From the cell containing the given text, extract its center point as [x, y] coordinate. 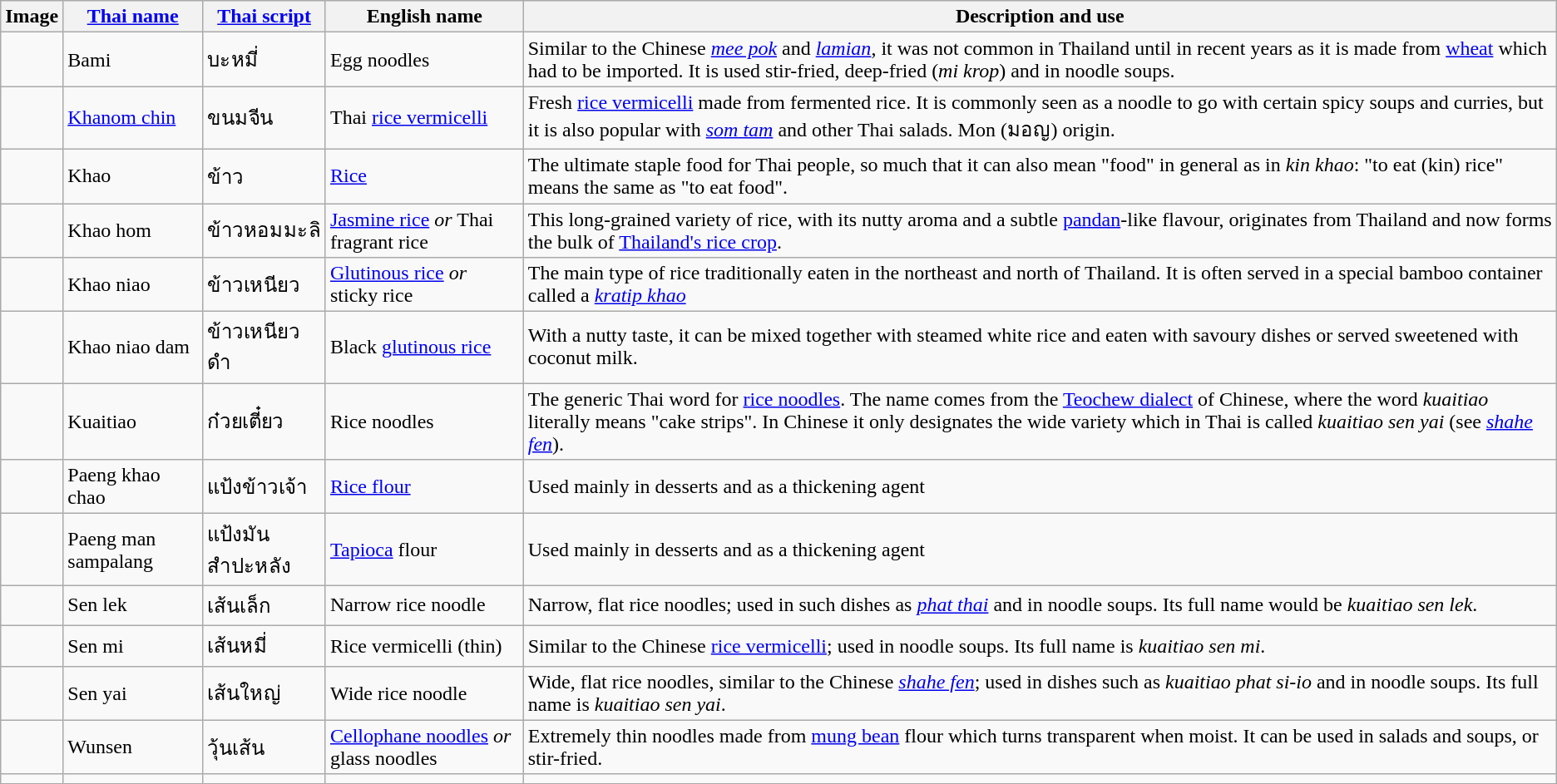
Kuaitiao [133, 422]
Jasmine rice or Thai fragrant rice [424, 229]
Glutinous rice or sticky rice [424, 284]
Narrow, flat rice noodles; used in such dishes as phat thai and in noodle soups. Its full name would be kuaitiao sen lek. [1040, 605]
Khao hom [133, 229]
วุ้นเส้น [264, 747]
Black glutinous rice [424, 348]
Tapioca flour [424, 550]
Cellophane noodles or glass noodles [424, 747]
ข้าว [264, 176]
ก๋วยเตี๋ยว [264, 422]
แป้งมันสำปะหลัง [264, 550]
Description and use [1040, 17]
Wide rice noodle [424, 693]
Khanom chin [133, 118]
เส้นหมี่ [264, 645]
Sen lek [133, 605]
Khao [133, 176]
เส้นเล็ก [264, 605]
Thai rice vermicelli [424, 118]
ข้าวเหนียว [264, 284]
Rice vermicelli (thin) [424, 645]
Khao niao [133, 284]
Rice [424, 176]
Thai name [133, 17]
Sen yai [133, 693]
Bami [133, 60]
Wunsen [133, 747]
ขนมจีน [264, 118]
Narrow rice noodle [424, 605]
Thai script [264, 17]
บะหมี่ [264, 60]
Paeng man sampalang [133, 550]
Egg noodles [424, 60]
Similar to the Chinese rice vermicelli; used in noodle soups. Its full name is kuaitiao sen mi. [1040, 645]
เส้นใหญ่ [264, 693]
Paeng khao chao [133, 487]
ข้าวหอมมะลิ [264, 229]
With a nutty taste, it can be mixed together with steamed white rice and eaten with savoury dishes or served sweetened with coconut milk. [1040, 348]
Extremely thin noodles made from mung bean flour which turns transparent when moist. It can be used in salads and soups, or stir-fried. [1040, 747]
แป้งข้าวเจ้า [264, 487]
English name [424, 17]
Khao niao dam [133, 348]
ข้าวเหนียวดำ [264, 348]
Rice flour [424, 487]
Sen mi [133, 645]
Image [32, 17]
Rice noodles [424, 422]
